Extract the [x, y] coordinate from the center of the cell holding the provided text.  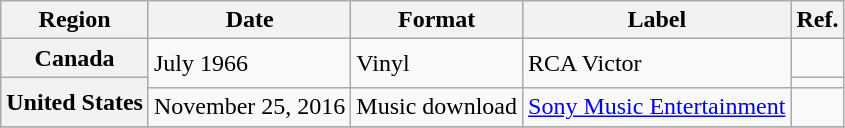
Vinyl [437, 64]
Ref. [818, 20]
Format [437, 20]
July 1966 [249, 64]
Date [249, 20]
November 25, 2016 [249, 107]
Region [75, 20]
Music download [437, 107]
Sony Music Entertainment [657, 107]
Canada [75, 58]
Label [657, 20]
United States [75, 102]
RCA Victor [657, 64]
